Capture the cell that displays the provided text and extract its [X, Y] central coordinate. 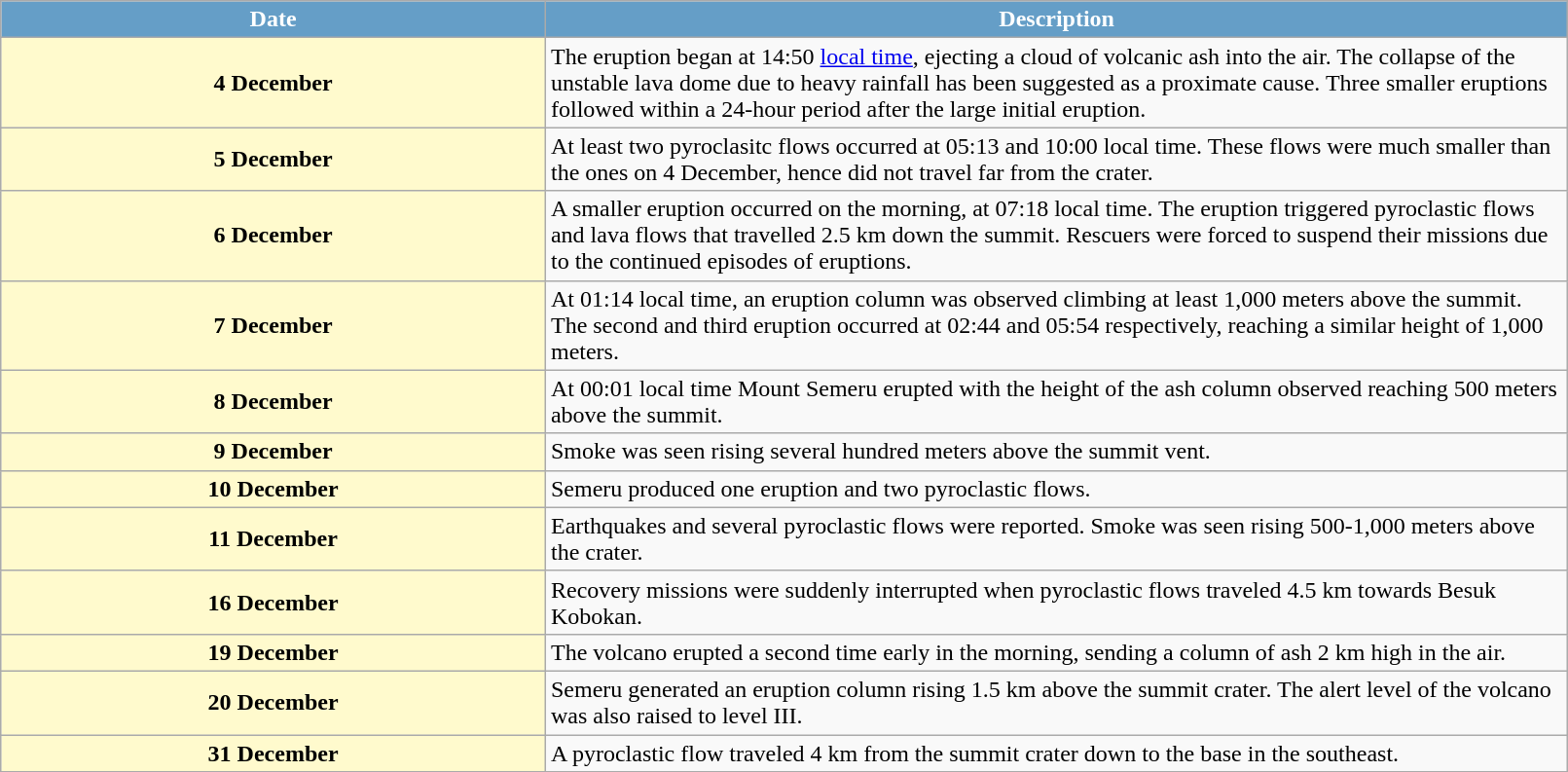
31 December [273, 753]
The volcano erupted a second time early in the morning, sending a column of ash 2 km high in the air. [1056, 652]
8 December [273, 401]
Recovery missions were suddenly interrupted when pyroclastic flows traveled 4.5 km towards Besuk Kobokan. [1056, 602]
11 December [273, 539]
Semeru produced one eruption and two pyroclastic flows. [1056, 489]
9 December [273, 452]
Description [1056, 19]
Smoke was seen rising several hundred meters above the summit vent. [1056, 452]
20 December [273, 703]
7 December [273, 325]
19 December [273, 652]
Date [273, 19]
Semeru generated an eruption column rising 1.5 km above the summit crater. The alert level of the volcano was also raised to level III. [1056, 703]
6 December [273, 236]
16 December [273, 602]
4 December [273, 83]
5 December [273, 160]
A pyroclastic flow traveled 4 km from the summit crater down to the base in the southeast. [1056, 753]
10 December [273, 489]
At 00:01 local time Mount Semeru erupted with the height of the ash column observed reaching 500 meters above the summit. [1056, 401]
Earthquakes and several pyroclastic flows were reported. Smoke was seen rising 500-1,000 meters above the crater. [1056, 539]
